Search for the cell housing the specified text and yield its [x, y] center coordinate. 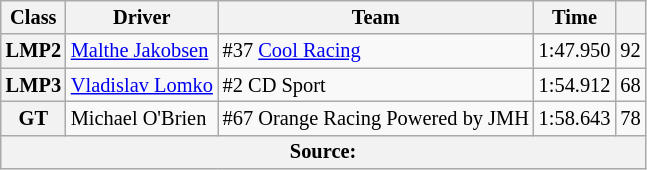
92 [630, 51]
Vladislav Lomko [142, 85]
Malthe Jakobsen [142, 51]
Driver [142, 17]
Michael O'Brien [142, 118]
Team [376, 17]
LMP3 [34, 85]
Time [575, 17]
1:47.950 [575, 51]
68 [630, 85]
#37 Cool Racing [376, 51]
1:58.643 [575, 118]
1:54.912 [575, 85]
78 [630, 118]
#2 CD Sport [376, 85]
#67 Orange Racing Powered by JMH [376, 118]
Source: [324, 152]
GT [34, 118]
LMP2 [34, 51]
Class [34, 17]
